Locate the cell with the specified text and output its [X, Y] center coordinate. 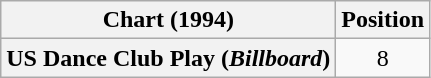
Position [383, 20]
Chart (1994) [168, 20]
8 [383, 58]
US Dance Club Play (Billboard) [168, 58]
